Output the [x, y] coordinate of the center of the cell containing the given text.  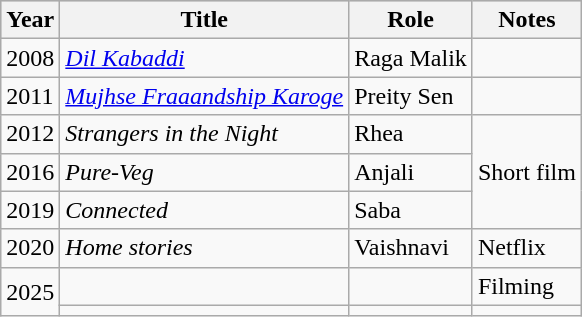
2020 [30, 248]
Home stories [204, 248]
Strangers in the Night [204, 134]
Vaishnavi [411, 248]
Mujhse Fraaandship Karoge [204, 96]
2008 [30, 58]
Title [204, 20]
Dil Kabaddi [204, 58]
Raga Malik [411, 58]
Role [411, 20]
Short film [526, 172]
Anjali [411, 172]
2012 [30, 134]
2025 [30, 292]
2016 [30, 172]
Connected [204, 210]
Pure-Veg [204, 172]
Year [30, 20]
2019 [30, 210]
Netflix [526, 248]
Saba [411, 210]
Notes [526, 20]
Preity Sen [411, 96]
Filming [526, 286]
Rhea [411, 134]
2011 [30, 96]
